Pinpoint the cell where the given text exists, returning its (x, y) midpoint coordinate. 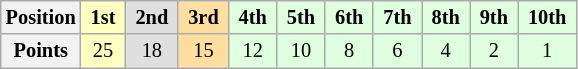
6 (397, 51)
9th (494, 17)
6th (349, 17)
8th (446, 17)
Position (41, 17)
1st (104, 17)
4th (253, 17)
18 (152, 51)
4 (446, 51)
Points (41, 51)
10 (301, 51)
15 (203, 51)
5th (301, 17)
7th (397, 17)
2 (494, 51)
3rd (203, 17)
10th (547, 17)
2nd (152, 17)
12 (253, 51)
1 (547, 51)
25 (104, 51)
8 (349, 51)
